Extract the (X, Y) coordinate from the center of the cell holding the provided text.  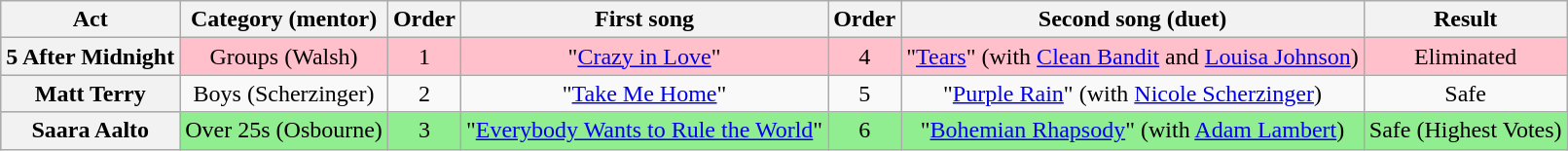
6 (864, 131)
Over 25s (Osbourne) (284, 131)
5 After Midnight (91, 57)
"Everybody Wants to Rule the World" (644, 131)
Result (1466, 19)
"Bohemian Rhapsody" (with Adam Lambert) (1133, 131)
1 (424, 57)
Eliminated (1466, 57)
First song (644, 19)
Safe (1466, 94)
5 (864, 94)
"Take Me Home" (644, 94)
Second song (duet) (1133, 19)
Category (mentor) (284, 19)
Act (91, 19)
3 (424, 131)
4 (864, 57)
"Crazy in Love" (644, 57)
Saara Aalto (91, 131)
Groups (Walsh) (284, 57)
Boys (Scherzinger) (284, 94)
"Purple Rain" (with Nicole Scherzinger) (1133, 94)
2 (424, 94)
Safe (Highest Votes) (1466, 131)
"Tears" (with Clean Bandit and Louisa Johnson) (1133, 57)
Matt Terry (91, 94)
